Search for the cell housing the specified text and yield its [X, Y] center coordinate. 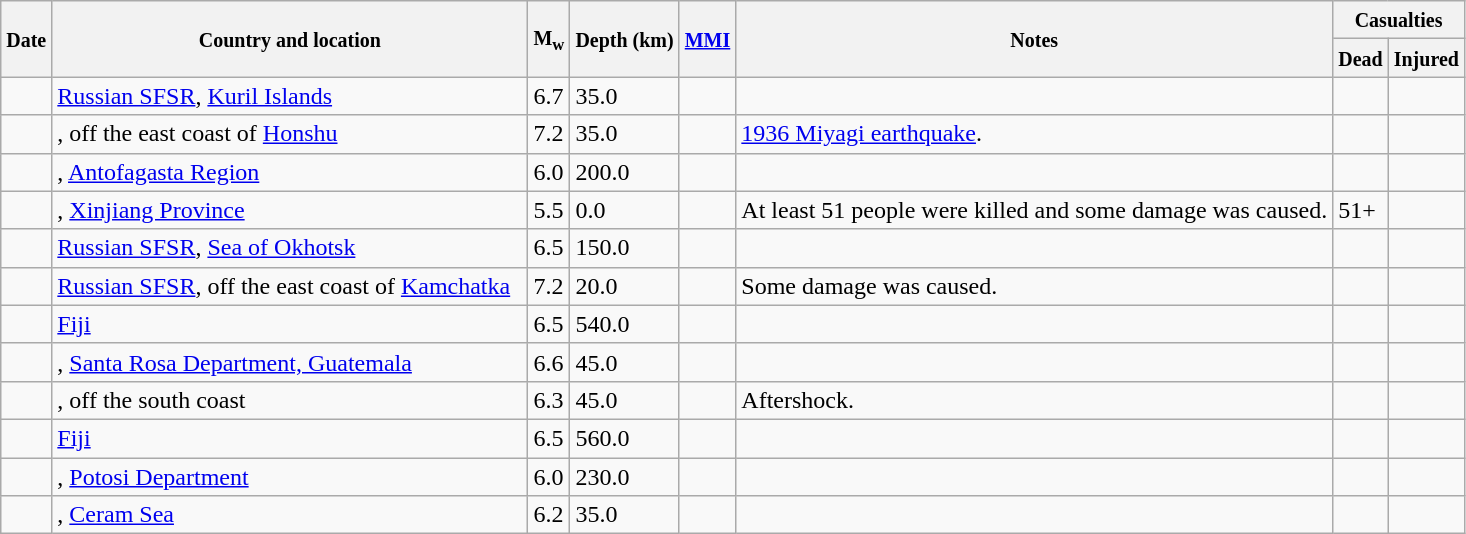
, Antofagasta Region [290, 172]
Some damage was caused. [1034, 286]
MMI [708, 39]
Dead [1361, 58]
6.6 [549, 362]
560.0 [624, 438]
, Santa Rosa Department, Guatemala [290, 362]
51+ [1361, 210]
6.3 [549, 400]
Injured [1426, 58]
230.0 [624, 477]
540.0 [624, 324]
5.5 [549, 210]
6.7 [549, 96]
Russian SFSR, off the east coast of Kamchatka [290, 286]
0.0 [624, 210]
200.0 [624, 172]
, off the south coast [290, 400]
, off the east coast of Honshu [290, 134]
Date [26, 39]
, Xinjiang Province [290, 210]
Aftershock. [1034, 400]
1936 Miyagi earthquake. [1034, 134]
, Potosi Department [290, 477]
Country and location [290, 39]
150.0 [624, 248]
Depth (km) [624, 39]
Notes [1034, 39]
Russian SFSR, Kuril Islands [290, 96]
, Ceram Sea [290, 515]
Russian SFSR, Sea of Okhotsk [290, 248]
20.0 [624, 286]
6.2 [549, 515]
At least 51 people were killed and some damage was caused. [1034, 210]
Casualties [1399, 20]
Mw [549, 39]
